From the cell containing the given text, extract its center point as [x, y] coordinate. 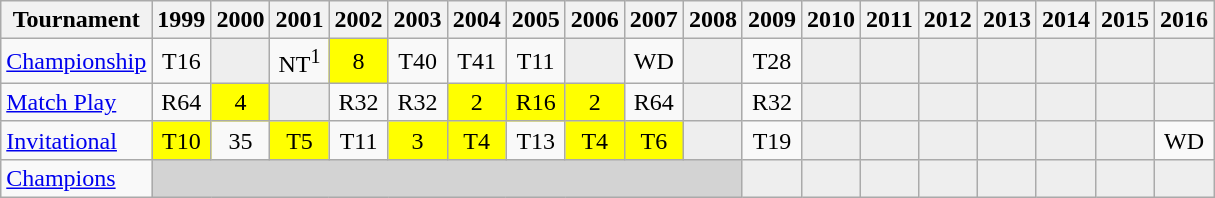
T16 [182, 62]
2002 [358, 20]
1999 [182, 20]
2009 [772, 20]
Champions [76, 178]
Tournament [76, 20]
NT1 [300, 62]
T13 [536, 140]
R16 [536, 102]
T6 [654, 140]
2014 [1066, 20]
2007 [654, 20]
8 [358, 62]
2016 [1184, 20]
2003 [418, 20]
2015 [1126, 20]
T10 [182, 140]
T40 [418, 62]
T28 [772, 62]
2011 [890, 20]
Invitational [76, 140]
2008 [712, 20]
2005 [536, 20]
T41 [476, 62]
2010 [832, 20]
2000 [240, 20]
3 [418, 140]
T19 [772, 140]
2013 [1006, 20]
2012 [948, 20]
Match Play [76, 102]
2006 [594, 20]
2001 [300, 20]
4 [240, 102]
2004 [476, 20]
35 [240, 140]
T5 [300, 140]
Championship [76, 62]
